From the cell containing the given text, extract its center point as [X, Y] coordinate. 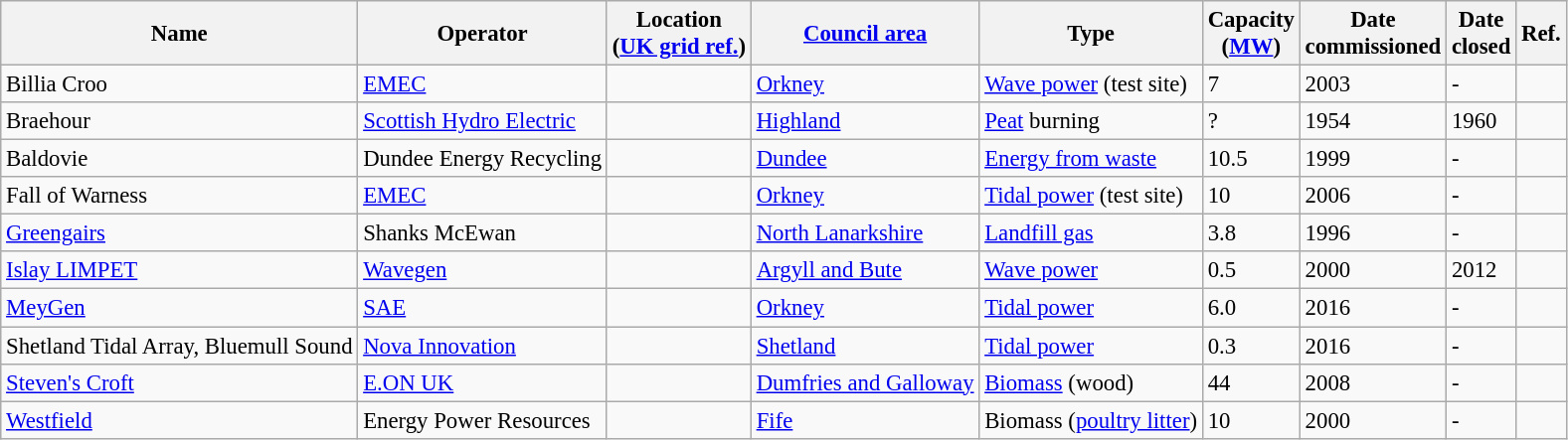
1996 [1372, 233]
6.0 [1251, 308]
E.ON UK [483, 382]
Wave power (test site) [1092, 84]
Energy Power Resources [483, 420]
North Lanarkshire [865, 233]
Landfill gas [1092, 233]
Shetland Tidal Array, Bluemull Sound [179, 346]
Fife [865, 420]
1999 [1372, 159]
Biomass (poultry litter) [1092, 420]
Westfield [179, 420]
3.8 [1251, 233]
Biomass (wood) [1092, 382]
Ref. [1541, 34]
Wave power [1092, 271]
Dateclosed [1481, 34]
Braehour [179, 121]
Dumfries and Galloway [865, 382]
Tidal power (test site) [1092, 196]
Peat burning [1092, 121]
SAE [483, 308]
Name [179, 34]
2008 [1372, 382]
Islay LIMPET [179, 271]
Operator [483, 34]
Scottish Hydro Electric [483, 121]
? [1251, 121]
Shanks McEwan [483, 233]
Datecommissioned [1372, 34]
7 [1251, 84]
Dundee [865, 159]
Greengairs [179, 233]
Dundee Energy Recycling [483, 159]
44 [1251, 382]
2012 [1481, 271]
Steven's Croft [179, 382]
Wavegen [483, 271]
Council area [865, 34]
Baldovie [179, 159]
Fall of Warness [179, 196]
2006 [1372, 196]
Billia Croo [179, 84]
Capacity(MW) [1251, 34]
Type [1092, 34]
MeyGen [179, 308]
0.3 [1251, 346]
1954 [1372, 121]
Location(UK grid ref.) [678, 34]
Shetland [865, 346]
0.5 [1251, 271]
Highland [865, 121]
Energy from waste [1092, 159]
Nova Innovation [483, 346]
2003 [1372, 84]
Argyll and Bute [865, 271]
1960 [1481, 121]
10.5 [1251, 159]
